Output the (X, Y) coordinate of the center of the cell containing the given text.  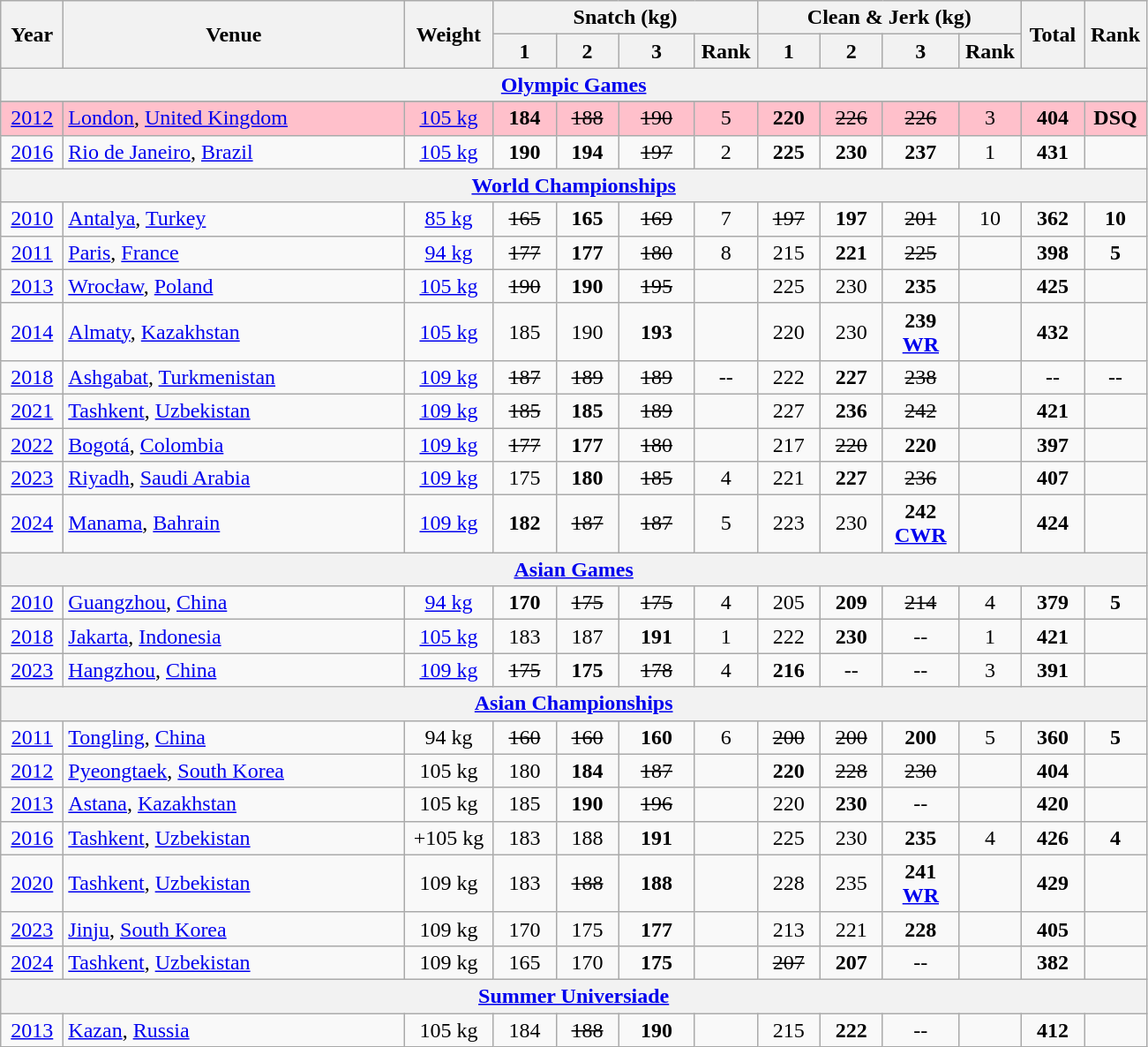
Riyadh, Saudi Arabia (234, 478)
Olympic Games (574, 85)
178 (657, 670)
2021 (32, 411)
2014 (32, 332)
2020 (32, 883)
169 (657, 219)
+105 kg (448, 838)
237 (920, 152)
223 (789, 524)
Wrocław, Poland (234, 286)
Astana, Kazakhstan (234, 804)
Almaty, Kazakhstan (234, 332)
World Championships (574, 185)
Guangzhou, China (234, 603)
398 (1052, 252)
Snatch (kg) (625, 18)
Jakarta, Indonesia (234, 636)
Antalya, Turkey (234, 219)
382 (1052, 962)
7 (725, 219)
Tongling, China (234, 737)
425 (1052, 286)
241 WR (920, 883)
360 (1052, 737)
Bogotá, Colombia (234, 444)
Jinju, South Korea (234, 929)
Year (32, 34)
213 (789, 929)
193 (657, 332)
209 (851, 603)
196 (657, 804)
6 (725, 737)
432 (1052, 332)
Clean & Jerk (kg) (889, 18)
424 (1052, 524)
205 (789, 603)
Pyeongtaek, South Korea (234, 771)
407 (1052, 478)
429 (1052, 883)
182 (524, 524)
431 (1052, 152)
Asian Games (574, 569)
Venue (234, 34)
Kazan, Russia (234, 1030)
Summer Universiade (574, 996)
216 (789, 670)
Hangzhou, China (234, 670)
85 kg (448, 219)
8 (725, 252)
239 WR (920, 332)
379 (1052, 603)
420 (1052, 804)
London, United Kingdom (234, 118)
Rio de Janeiro, Brazil (234, 152)
405 (1052, 929)
412 (1052, 1030)
2022 (32, 444)
Manama, Bahrain (234, 524)
426 (1052, 838)
195 (657, 286)
214 (920, 603)
DSQ (1115, 118)
242 (920, 411)
Total (1052, 34)
238 (920, 377)
Paris, France (234, 252)
362 (1052, 219)
Ashgabat, Turkmenistan (234, 377)
391 (1052, 670)
Asian Championships (574, 704)
201 (920, 219)
217 (789, 444)
242 CWR (920, 524)
397 (1052, 444)
194 (588, 152)
Weight (448, 34)
